Find where the given text appears and provide that cell's center as (x, y) coordinate. 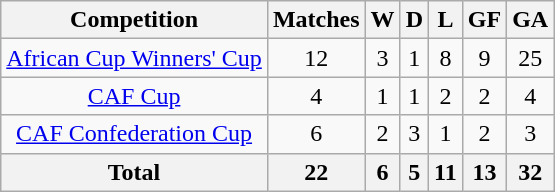
GF (484, 20)
32 (530, 172)
GA (530, 20)
25 (530, 58)
12 (316, 58)
Matches (316, 20)
Competition (134, 20)
9 (484, 58)
11 (446, 172)
8 (446, 58)
5 (414, 172)
W (382, 20)
Total (134, 172)
D (414, 20)
African Cup Winners' Cup (134, 58)
CAF Cup (134, 96)
13 (484, 172)
22 (316, 172)
L (446, 20)
CAF Confederation Cup (134, 134)
